Determine the [X, Y] coordinate at the center of the cell enclosing the given text.  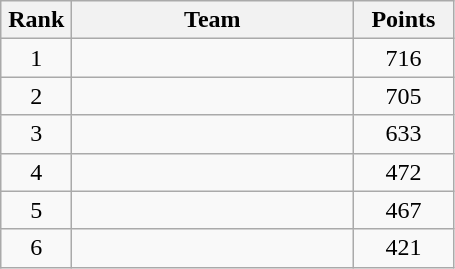
4 [36, 172]
6 [36, 248]
1 [36, 58]
633 [404, 134]
467 [404, 210]
2 [36, 96]
3 [36, 134]
421 [404, 248]
Rank [36, 20]
705 [404, 96]
Points [404, 20]
Team [212, 20]
472 [404, 172]
5 [36, 210]
716 [404, 58]
